Identify which cell holds the provided text, then report its [x, y] central coordinate. 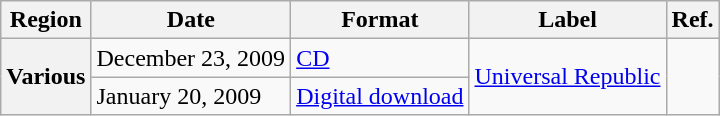
Date [191, 20]
Universal Republic [568, 77]
Label [568, 20]
Format [380, 20]
Ref. [692, 20]
December 23, 2009 [191, 58]
CD [380, 58]
Digital download [380, 96]
Region [46, 20]
January 20, 2009 [191, 96]
Various [46, 77]
